Determine the (X, Y) coordinate at the center of the cell enclosing the given text.  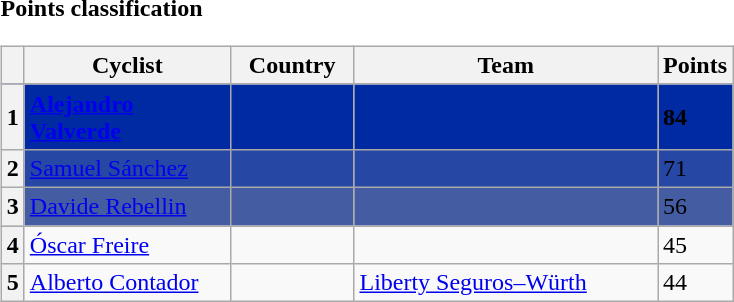
4 (12, 245)
Cyclist (127, 65)
3 (12, 206)
Samuel Sánchez (127, 168)
2 (12, 168)
5 (12, 283)
Alberto Contador (127, 283)
56 (696, 206)
Liberty Seguros–Würth (506, 283)
Country (292, 65)
Team (506, 65)
44 (696, 283)
45 (696, 245)
Points (696, 65)
Óscar Freire (127, 245)
84 (696, 116)
Alejandro Valverde (127, 116)
71 (696, 168)
Davide Rebellin (127, 206)
1 (12, 116)
